Output the [X, Y] coordinate of the center of the cell containing the given text.  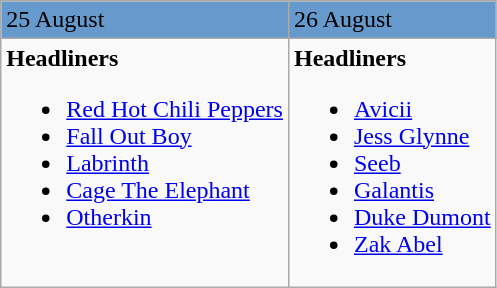
26 August [392, 20]
HeadlinersRed Hot Chili PeppersFall Out BoyLabrinthCage The ElephantOtherkin [145, 163]
25 August [145, 20]
HeadlinersAviciiJess GlynneSeebGalantisDuke DumontZak Abel [392, 163]
